Locate the cell with the specified text and output its (x, y) center coordinate. 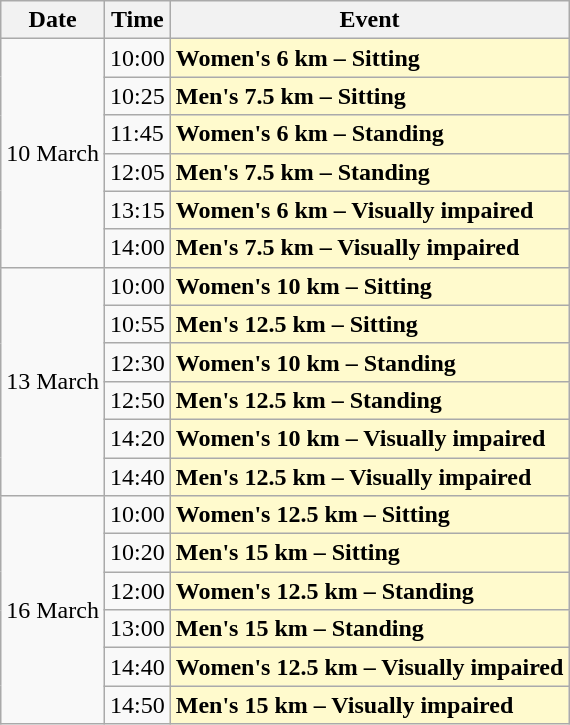
Men's 15 km – Standing (370, 629)
10:20 (137, 553)
Women's 10 km – Visually impaired (370, 438)
14:20 (137, 438)
Men's 12.5 km – Sitting (370, 324)
13:15 (137, 210)
Women's 12.5 km – Standing (370, 591)
14:50 (137, 705)
Women's 6 km – Visually impaired (370, 210)
10:55 (137, 324)
Men's 15 km – Visually impaired (370, 705)
Time (137, 20)
13:00 (137, 629)
12:50 (137, 400)
13 March (53, 381)
Women's 10 km – Standing (370, 362)
Men's 12.5 km – Visually impaired (370, 477)
Men's 7.5 km – Sitting (370, 96)
Women's 6 km – Standing (370, 134)
12:05 (137, 172)
Date (53, 20)
Men's 15 km – Sitting (370, 553)
10:25 (137, 96)
12:00 (137, 591)
Women's 6 km – Sitting (370, 58)
16 March (53, 610)
Women's 12.5 km – Sitting (370, 515)
Women's 10 km – Sitting (370, 286)
Men's 7.5 km – Visually impaired (370, 248)
Women's 12.5 km – Visually impaired (370, 667)
12:30 (137, 362)
Men's 12.5 km – Standing (370, 400)
10 March (53, 153)
11:45 (137, 134)
Men's 7.5 km – Standing (370, 172)
14:00 (137, 248)
Event (370, 20)
